Search for the cell housing the specified text and yield its (X, Y) center coordinate. 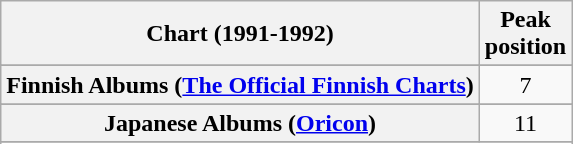
Peak position (525, 34)
Chart (1991-1992) (240, 34)
Japanese Albums (Oricon) (240, 123)
11 (525, 123)
7 (525, 85)
Finnish Albums (The Official Finnish Charts) (240, 85)
